From the cell containing the given text, extract its center point as (X, Y) coordinate. 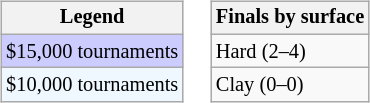
Finals by surface (290, 18)
Clay (0–0) (290, 85)
$15,000 tournaments (92, 51)
Legend (92, 18)
$10,000 tournaments (92, 85)
Hard (2–4) (290, 51)
